From the cell containing the given text, extract its center point as [X, Y] coordinate. 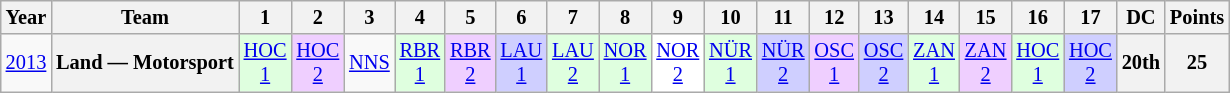
9 [678, 17]
8 [626, 17]
OSC1 [834, 63]
2013 [26, 63]
DC [1141, 17]
NNS [369, 63]
7 [573, 17]
10 [730, 17]
ZAN2 [986, 63]
NOR1 [626, 63]
5 [470, 17]
OSC2 [884, 63]
Points [1197, 17]
Land — Motorsport [145, 63]
ZAN1 [934, 63]
2 [318, 17]
12 [834, 17]
NÜR2 [784, 63]
25 [1197, 63]
16 [1038, 17]
RBR1 [420, 63]
1 [266, 17]
11 [784, 17]
NOR2 [678, 63]
4 [420, 17]
Year [26, 17]
NÜR1 [730, 63]
LAU2 [573, 63]
RBR2 [470, 63]
17 [1090, 17]
LAU1 [522, 63]
13 [884, 17]
14 [934, 17]
15 [986, 17]
6 [522, 17]
3 [369, 17]
Team [145, 17]
20th [1141, 63]
